Output the (x, y) coordinate of the center of the cell containing the given text.  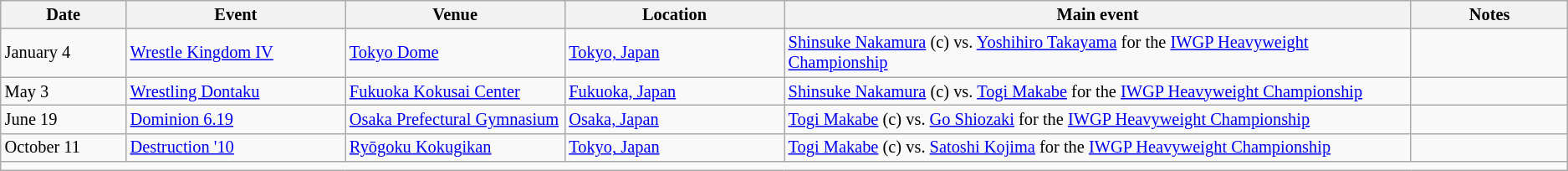
Tokyo Dome (455, 53)
Date (64, 14)
Dominion 6.19 (236, 119)
Osaka, Japan (674, 119)
June 19 (64, 119)
January 4 (64, 53)
Notes (1489, 14)
Togi Makabe (c) vs. Satoshi Kojima for the IWGP Heavyweight Championship (1098, 148)
Wrestling Dontaku (236, 91)
Osaka Prefectural Gymnasium (455, 119)
Fukuoka Kokusai Center (455, 91)
Event (236, 14)
Main event (1098, 14)
Venue (455, 14)
May 3 (64, 91)
Location (674, 14)
Wrestle Kingdom IV (236, 53)
October 11 (64, 148)
Togi Makabe (c) vs. Go Shiozaki for the IWGP Heavyweight Championship (1098, 119)
Destruction '10 (236, 148)
Shinsuke Nakamura (c) vs. Togi Makabe for the IWGP Heavyweight Championship (1098, 91)
Fukuoka, Japan (674, 91)
Ryōgoku Kokugikan (455, 148)
Shinsuke Nakamura (c) vs. Yoshihiro Takayama for the IWGP Heavyweight Championship (1098, 53)
